Return the (x, y) coordinate for the center point of the cell that contains the specified text.  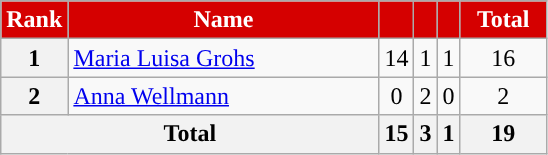
Name (224, 20)
16 (503, 58)
3 (426, 134)
14 (396, 58)
Maria Luisa Grohs (224, 58)
19 (503, 134)
Anna Wellmann (224, 96)
15 (396, 134)
Rank (34, 20)
